For the text-containing cell, return its midpoint in (x, y) coordinate format. 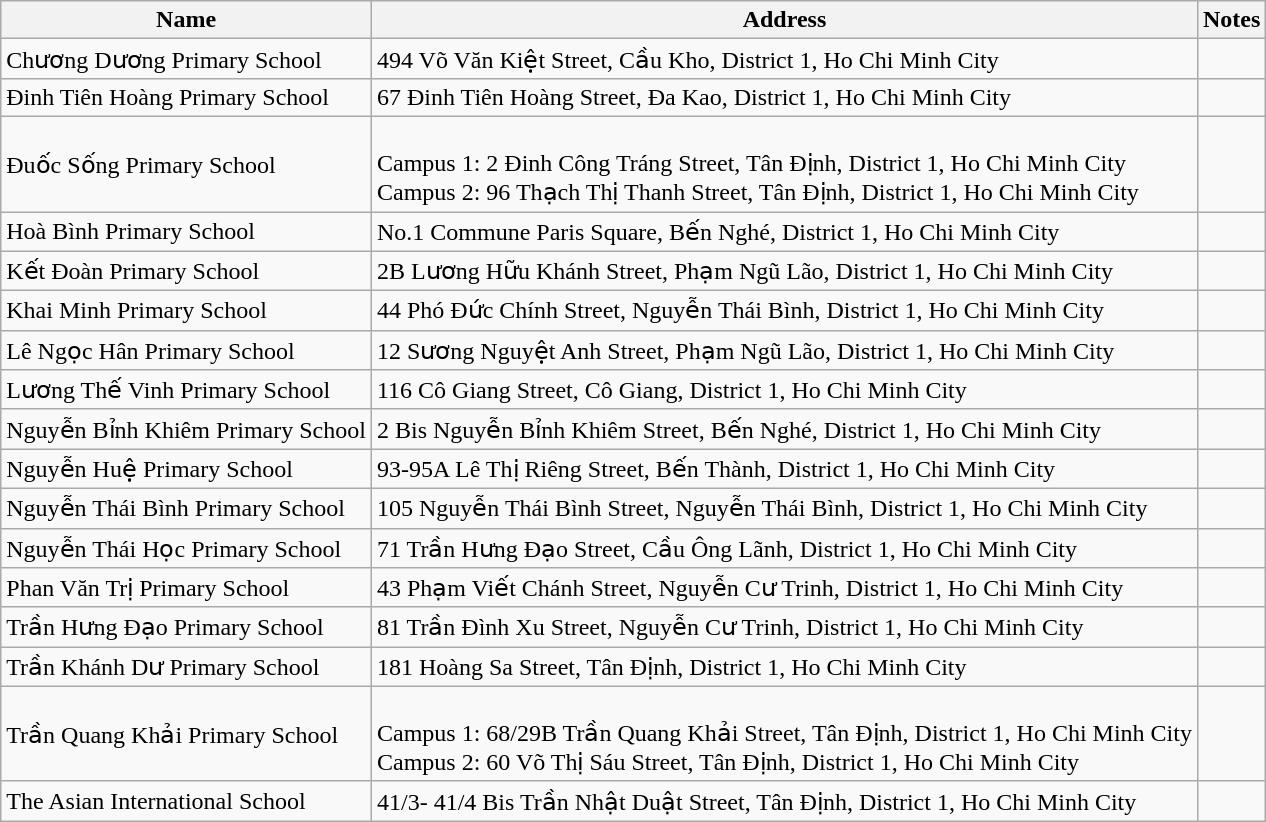
Đinh Tiên Hoàng Primary School (186, 97)
Khai Minh Primary School (186, 311)
Campus 1: 68/29B Trần Quang Khải Street, Tân Định, District 1, Ho Chi Minh CityCampus 2: 60 Võ Thị Sáu Street, Tân Định, District 1, Ho Chi Minh City (784, 734)
81 Trần Đình Xu Street, Nguyễn Cư Trinh, District 1, Ho Chi Minh City (784, 627)
105 Nguyễn Thái Bình Street, Nguyễn Thái Bình, District 1, Ho Chi Minh City (784, 508)
Nguyễn Thái Bình Primary School (186, 508)
43 Phạm Viết Chánh Street, Nguyễn Cư Trinh, District 1, Ho Chi Minh City (784, 588)
Hoà Bình Primary School (186, 232)
Trần Quang Khải Primary School (186, 734)
2B Lương Hữu Khánh Street, Phạm Ngũ Lão, District 1, Ho Chi Minh City (784, 271)
116 Cô Giang Street, Cô Giang, District 1, Ho Chi Minh City (784, 390)
Name (186, 20)
44 Phó Đức Chính Street, Nguyễn Thái Bình, District 1, Ho Chi Minh City (784, 311)
Trần Hưng Đạo Primary School (186, 627)
181 Hoàng Sa Street, Tân Định, District 1, Ho Chi Minh City (784, 667)
93-95A Lê Thị Riêng Street, Bến Thành, District 1, Ho Chi Minh City (784, 469)
71 Trần Hưng Đạo Street, Cầu Ông Lãnh, District 1, Ho Chi Minh City (784, 548)
494 Võ Văn Kiệt Street, Cầu Kho, District 1, Ho Chi Minh City (784, 59)
Nguyễn Bỉnh Khiêm Primary School (186, 429)
Đuốc Sống Primary School (186, 164)
Nguyễn Huệ Primary School (186, 469)
Trần Khánh Dư Primary School (186, 667)
2 Bis Nguyễn Bỉnh Khiêm Street, Bến Nghé, District 1, Ho Chi Minh City (784, 429)
Chương Dương Primary School (186, 59)
Notes (1231, 20)
Lương Thế Vinh Primary School (186, 390)
Phan Văn Trị Primary School (186, 588)
Kết Đoàn Primary School (186, 271)
Lê Ngọc Hân Primary School (186, 350)
Address (784, 20)
12 Sương Nguyệt Anh Street, Phạm Ngũ Lão, District 1, Ho Chi Minh City (784, 350)
Campus 1: 2 Đinh Công Tráng Street, Tân Định, District 1, Ho Chi Minh CityCampus 2: 96 Thạch Thị Thanh Street, Tân Định, District 1, Ho Chi Minh City (784, 164)
Nguyễn Thái Học Primary School (186, 548)
41/3- 41/4 Bis Trần Nhật Duật Street, Tân Định, District 1, Ho Chi Minh City (784, 801)
The Asian International School (186, 801)
67 Đinh Tiên Hoàng Street, Đa Kao, District 1, Ho Chi Minh City (784, 97)
No.1 Commune Paris Square, Bến Nghé, District 1, Ho Chi Minh City (784, 232)
